Output the [x, y] coordinate of the center of the cell containing the given text.  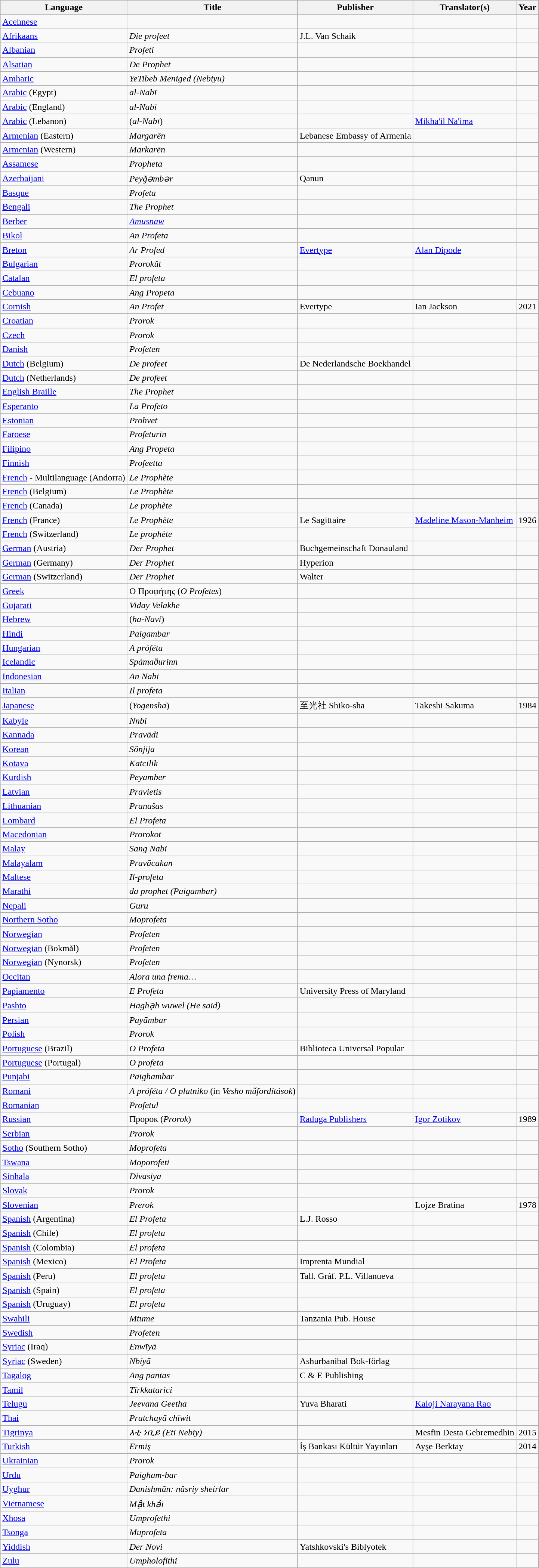
Swedish [64, 1333]
Tagalog [64, 1375]
Profeturin [212, 434]
Hyperion [355, 563]
Pravācakan [212, 863]
Swahili [64, 1318]
Portuguese (Portugal) [64, 1063]
A próféta / O platniko (in Vesho műfordítások) [212, 1091]
French (France) [64, 520]
Yuva Bharati [355, 1404]
(Yogensha) [212, 705]
Marathi [64, 891]
Nepali [64, 906]
J.L. Van Schaik [355, 36]
Bengali [64, 207]
Sotho (Southern Sotho) [64, 1148]
An Profeta [212, 235]
Estonian [64, 420]
Esperanto [64, 406]
Vietnamese [64, 1504]
Spanish (Spain) [64, 1290]
Bikol [64, 235]
Cebuano [64, 293]
Spámaðurinn [212, 662]
Yiddish [64, 1546]
Syriac (Sweden) [64, 1361]
Spanish (Colombia) [64, 1247]
Malay [64, 848]
YeTibeb Meniged (Nebiyu) [212, 78]
Nbíyā [212, 1361]
De Nederlandsche Boekhandel [355, 364]
Romani [64, 1091]
C & E Publishing [355, 1375]
Umpholofithi [212, 1561]
Biblioteca Universal Popular [355, 1048]
Assamese [64, 164]
Finnish [64, 463]
De Prophet [212, 64]
Xhosa [64, 1518]
Dutch (Netherlands) [64, 378]
Ο Προφήτης (O Profetes) [212, 591]
Kannada [64, 735]
Tanzania Pub. House [355, 1318]
Hebrew [64, 619]
Lojze Bratina [465, 1205]
Imprenta Mundial [355, 1262]
Payāmbar [212, 1020]
(al-Nabī) [212, 121]
Moporofeti [212, 1162]
Hungarian [64, 648]
French - Multilanguage (Andorra) [64, 477]
Il profeta [212, 690]
Prorokot [212, 834]
Greek [64, 591]
Mesfin Desta Gebremedhin [465, 1432]
Qanun [355, 179]
Haghạh wuwel (He said) [212, 1005]
Romanian [64, 1105]
Pranašas [212, 806]
German (Switzerland) [64, 577]
Ian Jackson [465, 307]
Buchgemeinschaft Donauland [355, 548]
1984 [527, 705]
Latvian [64, 792]
Portuguese (Brazil) [64, 1048]
Lithuanian [64, 806]
Tīrkkatarici [212, 1389]
Spanish (Uruguay) [64, 1304]
እቲ ነቢይ (Eti Nebiy) [212, 1432]
An Nabi [212, 676]
Walter [355, 577]
French (Canada) [64, 505]
Albanian [64, 50]
1926 [527, 520]
Alsatian [64, 64]
Pravietis [212, 792]
Hindi [64, 634]
2021 [527, 307]
Enwīyā [212, 1347]
German (Germany) [64, 563]
Igor Zotikov [465, 1119]
Ayşe Berktay [465, 1447]
Divasiya [212, 1176]
Occitan [64, 977]
Danishmăn: năsriy sheirlar [212, 1489]
Bulgarian [64, 264]
Arabic (England) [64, 107]
Takeshi Sakuma [465, 705]
Paigham-bar [212, 1475]
University Press of Maryland [355, 991]
1989 [527, 1119]
Margarēn [212, 135]
Czech [64, 335]
Madeline Mason-Manheim [465, 520]
Icelandic [64, 662]
Telugu [64, 1404]
Russian [64, 1119]
Breton [64, 250]
Translator(s) [465, 7]
Profeti [212, 50]
Punjabi [64, 1077]
Pashto [64, 1005]
Lebanese Embassy of Armenia [355, 135]
Korean [64, 749]
Peyğəmbər [212, 179]
Kaloji Narayana Rao [465, 1404]
Title [212, 7]
Norwegian (Bokmål) [64, 948]
Berber [64, 221]
Spanish (Chile) [64, 1233]
至光社 Shiko-sha [355, 705]
Lombard [64, 820]
Peyamber [212, 777]
Umprofethi [212, 1518]
Cornish [64, 307]
Tall. Gráf. P.L. Villanueva [355, 1276]
Tigrinya [64, 1432]
Uyghur [64, 1489]
Spanish (Peru) [64, 1276]
Alan Dipode [465, 250]
Tswana [64, 1162]
2015 [527, 1432]
A próféta [212, 648]
Slovak [64, 1190]
Zulu [64, 1561]
Afrikaans [64, 36]
Spanish (Argentina) [64, 1219]
Paigambar [212, 634]
Acehnese [64, 22]
Ang pantas [212, 1375]
Armenian (Western) [64, 149]
1978 [527, 1205]
Ar Profed [212, 250]
Basque [64, 193]
Yatshkovski's Biblyotek [355, 1546]
da prophet (Paigambar) [212, 891]
Norwegian [64, 934]
French (Switzerland) [64, 534]
Italian [64, 690]
Northern Sotho [64, 920]
Muprofeta [212, 1532]
Croatian [64, 321]
Raduga Publishers [355, 1119]
Persian [64, 1020]
Amharic [64, 78]
Papiamento [64, 991]
Polish [64, 1034]
Danish [64, 349]
Pravādi [212, 735]
French (Belgium) [64, 491]
Ermiş [212, 1447]
Mtume [212, 1318]
Kurdish [64, 777]
Thai [64, 1418]
Urdu [64, 1475]
Prerok [212, 1205]
Nnbi [212, 721]
Norwegian (Nynorsk) [64, 962]
Sŏnjija [212, 749]
Turkish [64, 1447]
Der Novi [212, 1546]
Il-profeta [212, 877]
Faroese [64, 434]
Spanish (Mexico) [64, 1262]
English Braille [64, 392]
L.J. Rosso [355, 1219]
Filipino [64, 449]
Mikha'il Na'ima [465, 121]
An Profet [212, 307]
Language [64, 7]
Pratchayā chīwit [212, 1418]
Prohvet [212, 420]
Macedonian [64, 834]
Kabyle [64, 721]
La Profeto [212, 406]
Dutch (Belgium) [64, 364]
Profeetta [212, 463]
Katcilik [212, 763]
Mật khải [212, 1504]
Azerbaijani [64, 179]
Slovenian [64, 1205]
Profetul [212, 1105]
Publisher [355, 7]
E Profeta [212, 991]
Jeevana Geetha [212, 1404]
Arabic (Lebanon) [64, 121]
(ha-Navi) [212, 619]
Le Sagittaire [355, 520]
Japanese [64, 705]
Kotava [64, 763]
Catalan [64, 278]
Ukrainian [64, 1461]
Amusnaw [212, 221]
Пророк (Prorok) [212, 1119]
Markarēn [212, 149]
Indonesian [64, 676]
Ashurbanibal Bok-förlag [355, 1361]
German (Austria) [64, 548]
Armenian (Eastern) [64, 135]
Arabic (Egypt) [64, 93]
Die profeet [212, 36]
Sang Nabi [212, 848]
O Profeta [212, 1048]
Sinhala [64, 1176]
Alora una frema… [212, 977]
Profeta [212, 193]
Propheta [212, 164]
Viday Velakhe [212, 605]
O profeta [212, 1063]
Prorokŭt [212, 264]
Syriac (Iraq) [64, 1347]
Paighambar [212, 1077]
Maltese [64, 877]
İş Bankası Kültür Yayınları [355, 1447]
Guru [212, 906]
Year [527, 7]
Gujarati [64, 605]
Tamil [64, 1389]
Tsonga [64, 1532]
Malayalam [64, 863]
2014 [527, 1447]
Serbian [64, 1134]
